Identify which cell holds the provided text, then report its (x, y) central coordinate. 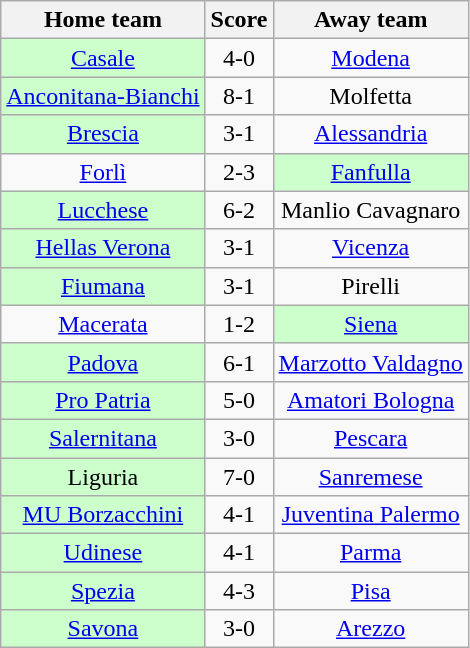
Hellas Verona (103, 248)
Fiumana (103, 286)
7-0 (239, 477)
Alessandria (370, 134)
Casale (103, 58)
Macerata (103, 324)
Brescia (103, 134)
8-1 (239, 96)
Juventina Palermo (370, 515)
Lucchese (103, 210)
Salernitana (103, 438)
Pescara (370, 438)
Home team (103, 20)
Amatori Bologna (370, 400)
Fanfulla (370, 172)
Liguria (103, 477)
Forlì (103, 172)
Padova (103, 362)
Udinese (103, 553)
Savona (103, 629)
Marzotto Valdagno (370, 362)
4-0 (239, 58)
Anconitana-Bianchi (103, 96)
6-2 (239, 210)
Modena (370, 58)
Manlio Cavagnaro (370, 210)
MU Borzacchini (103, 515)
5-0 (239, 400)
Molfetta (370, 96)
Sanremese (370, 477)
4-3 (239, 591)
Score (239, 20)
Pirelli (370, 286)
6-1 (239, 362)
1-2 (239, 324)
Siena (370, 324)
Vicenza (370, 248)
Arezzo (370, 629)
2-3 (239, 172)
Away team (370, 20)
Spezia (103, 591)
Parma (370, 553)
Pisa (370, 591)
Pro Patria (103, 400)
